Determine the [x, y] coordinate at the center of the cell enclosing the given text.  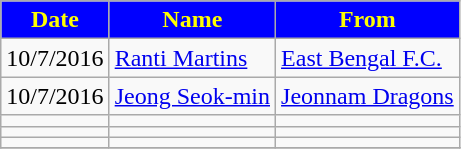
Name [192, 20]
East Bengal F.C. [368, 58]
Jeonnam Dragons [368, 96]
From [368, 20]
Date [55, 20]
Ranti Martins [192, 58]
Jeong Seok-min [192, 96]
